Capture the cell that displays the provided text and extract its (x, y) central coordinate. 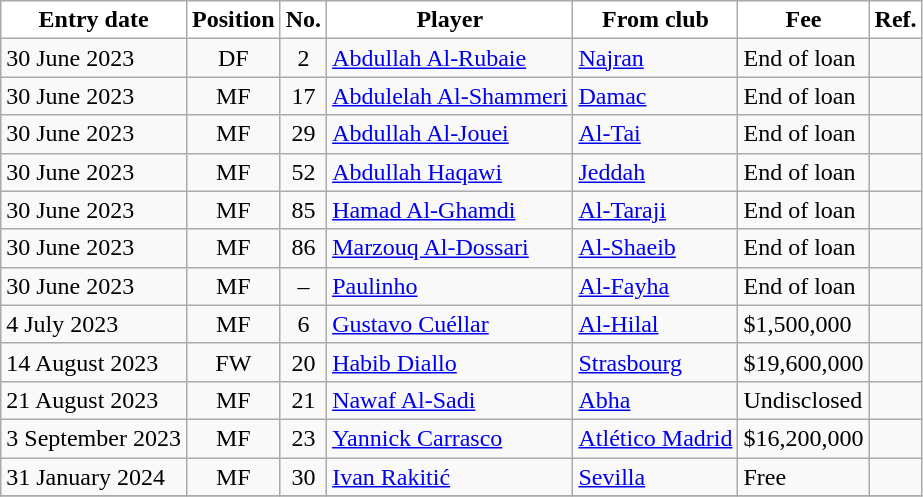
23 (303, 438)
30 (303, 477)
$19,600,000 (804, 362)
3 September 2023 (94, 438)
Hamad Al-Ghamdi (450, 210)
Marzouq Al-Dossari (450, 248)
20 (303, 362)
Al-Hilal (656, 324)
Free (804, 477)
Position (233, 20)
Abdullah Al-Rubaie (450, 58)
Abdulelah Al-Shammeri (450, 96)
4 July 2023 (94, 324)
31 January 2024 (94, 477)
Undisclosed (804, 400)
52 (303, 172)
Najran (656, 58)
Ivan Rakitić (450, 477)
Entry date (94, 20)
FW (233, 362)
Al-Taraji (656, 210)
Yannick Carrasco (450, 438)
Al-Fayha (656, 286)
86 (303, 248)
Gustavo Cuéllar (450, 324)
Damac (656, 96)
Player (450, 20)
Jeddah (656, 172)
6 (303, 324)
Abdullah Al-Jouei (450, 134)
Nawaf Al-Sadi (450, 400)
Al-Shaeib (656, 248)
21 (303, 400)
85 (303, 210)
21 August 2023 (94, 400)
$16,200,000 (804, 438)
Ref. (896, 20)
Paulinho (450, 286)
Fee (804, 20)
Abha (656, 400)
– (303, 286)
29 (303, 134)
17 (303, 96)
14 August 2023 (94, 362)
$1,500,000 (804, 324)
Habib Diallo (450, 362)
Abdullah Haqawi (450, 172)
DF (233, 58)
Strasbourg (656, 362)
From club (656, 20)
Atlético Madrid (656, 438)
Sevilla (656, 477)
Al-Tai (656, 134)
No. (303, 20)
2 (303, 58)
